From the cell containing the given text, extract its center point as (X, Y) coordinate. 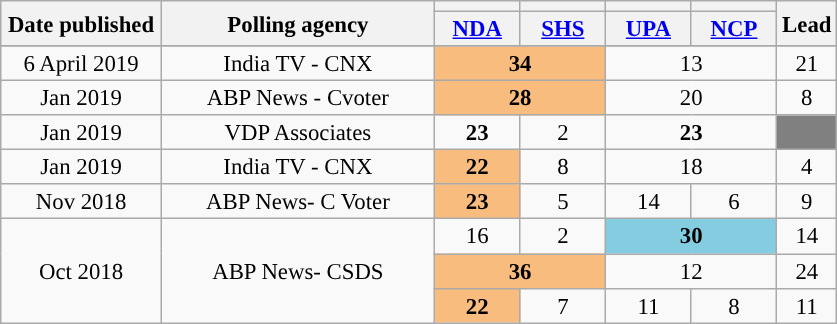
NDA (477, 30)
24 (807, 272)
36 (520, 272)
6 (734, 202)
5 (563, 202)
9 (807, 202)
4 (807, 168)
34 (520, 64)
16 (477, 236)
SHS (563, 30)
ABP News- C Voter (298, 202)
Date published (82, 24)
12 (692, 272)
21 (807, 64)
6 April 2019 (82, 64)
13 (692, 64)
Polling agency (298, 24)
Nov 2018 (82, 202)
Lead (807, 24)
NCP (734, 30)
ABP News- CSDS (298, 271)
18 (692, 168)
ABP News - Cvoter (298, 98)
7 (563, 306)
20 (692, 98)
UPA (649, 30)
30 (692, 236)
Oct 2018 (82, 271)
28 (520, 98)
VDP Associates (298, 132)
